Locate the cell with the specified text and output its [X, Y] center coordinate. 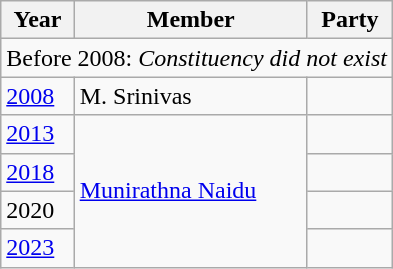
2013 [38, 134]
2020 [38, 210]
Before 2008: Constituency did not exist [197, 58]
Year [38, 20]
Member [190, 20]
2018 [38, 172]
M. Srinivas [190, 96]
2008 [38, 96]
Munirathna Naidu [190, 191]
2023 [38, 248]
Party [350, 20]
